Scan for the cell matching the given text and deliver its [x, y] coordinate at center. 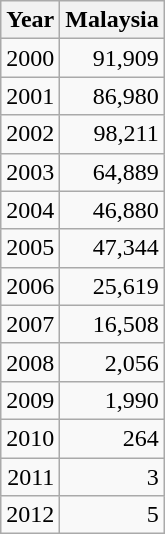
86,980 [112, 96]
46,880 [112, 210]
98,211 [112, 134]
1,990 [112, 400]
2005 [30, 248]
2001 [30, 96]
2009 [30, 400]
Year [30, 20]
25,619 [112, 286]
2002 [30, 134]
2012 [30, 515]
2006 [30, 286]
2,056 [112, 362]
2000 [30, 58]
264 [112, 438]
3 [112, 477]
2003 [30, 172]
16,508 [112, 324]
2004 [30, 210]
2007 [30, 324]
64,889 [112, 172]
5 [112, 515]
2008 [30, 362]
91,909 [112, 58]
2010 [30, 438]
2011 [30, 477]
47,344 [112, 248]
Malaysia [112, 20]
